Return [X, Y] of the center of cell containing provided text 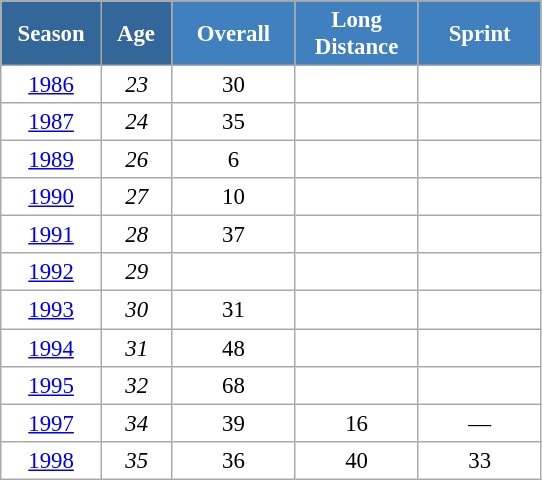
39 [234, 423]
Age [136, 34]
1989 [52, 160]
26 [136, 160]
29 [136, 273]
68 [234, 385]
23 [136, 85]
34 [136, 423]
36 [234, 460]
1991 [52, 235]
1992 [52, 273]
1987 [52, 122]
33 [480, 460]
40 [356, 460]
— [480, 423]
1993 [52, 310]
1986 [52, 85]
Season [52, 34]
1990 [52, 197]
48 [234, 348]
16 [356, 423]
1994 [52, 348]
37 [234, 235]
Sprint [480, 34]
Long Distance [356, 34]
1998 [52, 460]
32 [136, 385]
28 [136, 235]
1995 [52, 385]
1997 [52, 423]
10 [234, 197]
Overall [234, 34]
27 [136, 197]
6 [234, 160]
24 [136, 122]
